Capture the cell that displays the provided text and extract its (x, y) central coordinate. 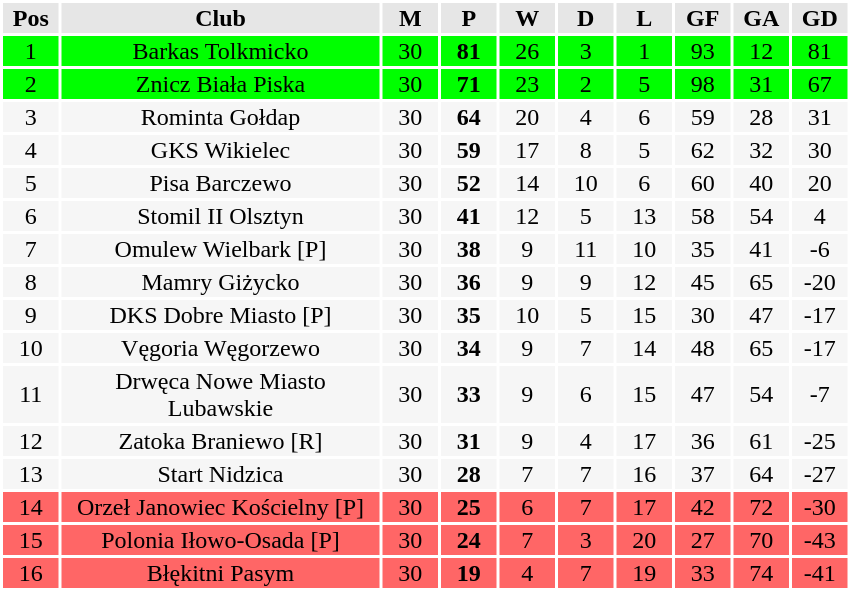
W (528, 18)
M (410, 18)
58 (703, 216)
Znicz Biała Piska (221, 84)
25 (469, 507)
60 (703, 183)
GF (703, 18)
71 (469, 84)
-20 (820, 282)
48 (703, 348)
Omulew Wielbark [P] (221, 249)
GD (820, 18)
32 (762, 150)
45 (703, 282)
Polonia Iłowo-Osada [P] (221, 540)
38 (469, 249)
Mamry Giżycko (221, 282)
Stomil II Olsztyn (221, 216)
P (469, 18)
Club (221, 18)
Barkas Tolkmicko (221, 51)
Vęgoria Węgorzewo (221, 348)
24 (469, 540)
GKS Wikielec (221, 150)
27 (703, 540)
42 (703, 507)
GA (762, 18)
74 (762, 573)
-7 (820, 394)
Zatoka Braniewo [R] (221, 441)
61 (762, 441)
Start Nidzica (221, 474)
26 (528, 51)
93 (703, 51)
72 (762, 507)
34 (469, 348)
Błękitni Pasym (221, 573)
67 (820, 84)
-41 (820, 573)
37 (703, 474)
40 (762, 183)
Drwęca Nowe Miasto Lubawskie (221, 394)
-25 (820, 441)
Pos (31, 18)
62 (703, 150)
98 (703, 84)
Orzeł Janowiec Kościelny [P] (221, 507)
-30 (820, 507)
-43 (820, 540)
-6 (820, 249)
-27 (820, 474)
Pisa Barczewo (221, 183)
L (644, 18)
23 (528, 84)
D (586, 18)
Rominta Gołdap (221, 117)
70 (762, 540)
52 (469, 183)
DKS Dobre Miasto [P] (221, 315)
